Determine the (x, y) coordinate at the center of the cell enclosing the given text.  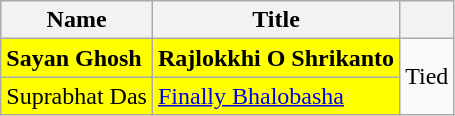
Name (77, 20)
Rajlokkhi O Shrikanto (276, 58)
Sayan Ghosh (77, 58)
Tied (427, 77)
Suprabhat Das (77, 96)
Title (276, 20)
Finally Bhalobasha (276, 96)
